From the cell containing the given text, extract its center point as (X, Y) coordinate. 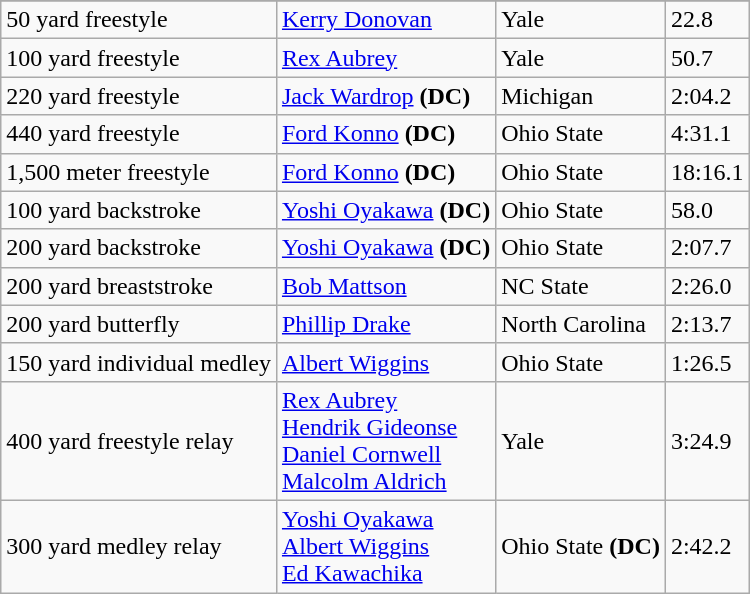
3:24.9 (707, 440)
Albert Wiggins (386, 362)
1,500 meter freestyle (139, 172)
220 yard freestyle (139, 96)
200 yard backstroke (139, 248)
2:07.7 (707, 248)
Jack Wardrop (DC) (386, 96)
200 yard breaststroke (139, 286)
50.7 (707, 58)
58.0 (707, 210)
18:16.1 (707, 172)
2:13.7 (707, 324)
Rex Aubrey (386, 58)
Michigan (581, 96)
440 yard freestyle (139, 134)
100 yard freestyle (139, 58)
4:31.1 (707, 134)
1:26.5 (707, 362)
150 yard individual medley (139, 362)
200 yard butterfly (139, 324)
2:04.2 (707, 96)
400 yard freestyle relay (139, 440)
2:26.0 (707, 286)
Yoshi OyakawaAlbert WigginsEd Kawachika (386, 546)
100 yard backstroke (139, 210)
Bob Mattson (386, 286)
Phillip Drake (386, 324)
NC State (581, 286)
2:42.2 (707, 546)
Kerry Donovan (386, 20)
Rex AubreyHendrik GideonseDaniel CornwellMalcolm Aldrich (386, 440)
Ohio State (DC) (581, 546)
300 yard medley relay (139, 546)
North Carolina (581, 324)
50 yard freestyle (139, 20)
22.8 (707, 20)
